Provide the [x, y] coordinate of the cell's center where the given text is located.  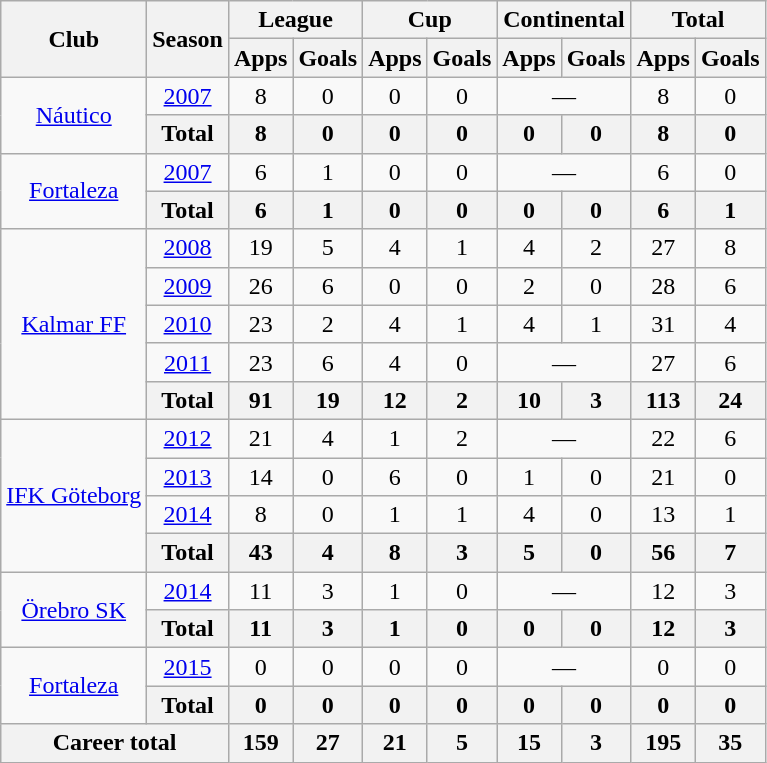
2009 [188, 286]
35 [730, 743]
24 [730, 400]
15 [529, 743]
91 [260, 400]
31 [663, 324]
Club [74, 39]
2010 [188, 324]
43 [260, 553]
113 [663, 400]
26 [260, 286]
Örebro SK [74, 610]
7 [730, 553]
Season [188, 39]
2008 [188, 248]
Career total [115, 743]
195 [663, 743]
159 [260, 743]
2011 [188, 362]
22 [663, 438]
Cup [430, 20]
10 [529, 400]
14 [260, 477]
Kalmar FF [74, 324]
IFK Göteborg [74, 495]
2015 [188, 667]
Continental [564, 20]
League [295, 20]
13 [663, 515]
56 [663, 553]
Náutico [74, 115]
28 [663, 286]
2013 [188, 477]
2012 [188, 438]
